Provide the [x, y] coordinate of the cell's center where the given text is located.  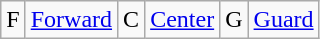
C [132, 20]
F [13, 20]
Center [182, 20]
Guard [284, 20]
G [234, 20]
Forward [71, 20]
